Find where the given text appears and provide that cell's center as [x, y] coordinate. 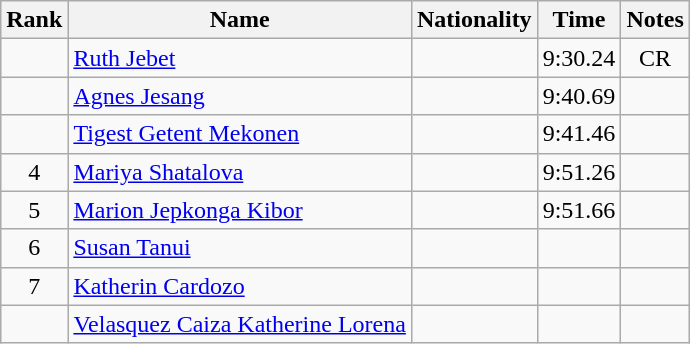
9:51.26 [579, 172]
4 [34, 172]
9:30.24 [579, 58]
Agnes Jesang [240, 96]
Ruth Jebet [240, 58]
Katherin Cardozo [240, 286]
Notes [655, 20]
Rank [34, 20]
9:41.46 [579, 134]
Velasquez Caiza Katherine Lorena [240, 324]
9:51.66 [579, 210]
Tigest Getent Mekonen [240, 134]
Name [240, 20]
Marion Jepkonga Kibor [240, 210]
6 [34, 248]
Mariya Shatalova [240, 172]
Time [579, 20]
9:40.69 [579, 96]
Susan Tanui [240, 248]
CR [655, 58]
5 [34, 210]
7 [34, 286]
Nationality [474, 20]
